Determine the (x, y) coordinate at the center of the cell enclosing the given text.  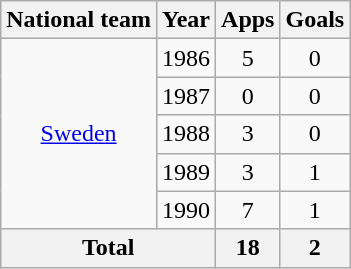
1986 (186, 58)
1989 (186, 172)
Year (186, 20)
1988 (186, 134)
Total (108, 248)
1990 (186, 210)
Sweden (79, 134)
National team (79, 20)
7 (248, 210)
Goals (315, 20)
2 (315, 248)
5 (248, 58)
Apps (248, 20)
18 (248, 248)
1987 (186, 96)
